Identify which cell holds the provided text, then report its (X, Y) central coordinate. 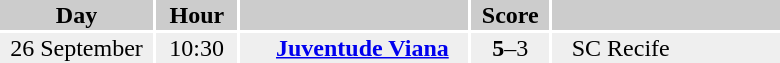
Day (76, 15)
SC Recife (666, 48)
Score (510, 15)
Hour (196, 15)
Juventude Viana (354, 48)
10:30 (196, 48)
26 September (76, 48)
5–3 (510, 48)
